Identify which cell holds the provided text, then report its [x, y] central coordinate. 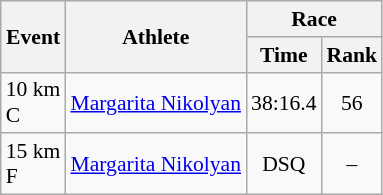
Rank [352, 55]
Event [34, 36]
Time [284, 55]
56 [352, 102]
15 km F [34, 164]
DSQ [284, 164]
– [352, 164]
38:16.4 [284, 102]
Race [314, 19]
Athlete [156, 36]
10 km C [34, 102]
